Search for the cell housing the specified text and yield its [X, Y] center coordinate. 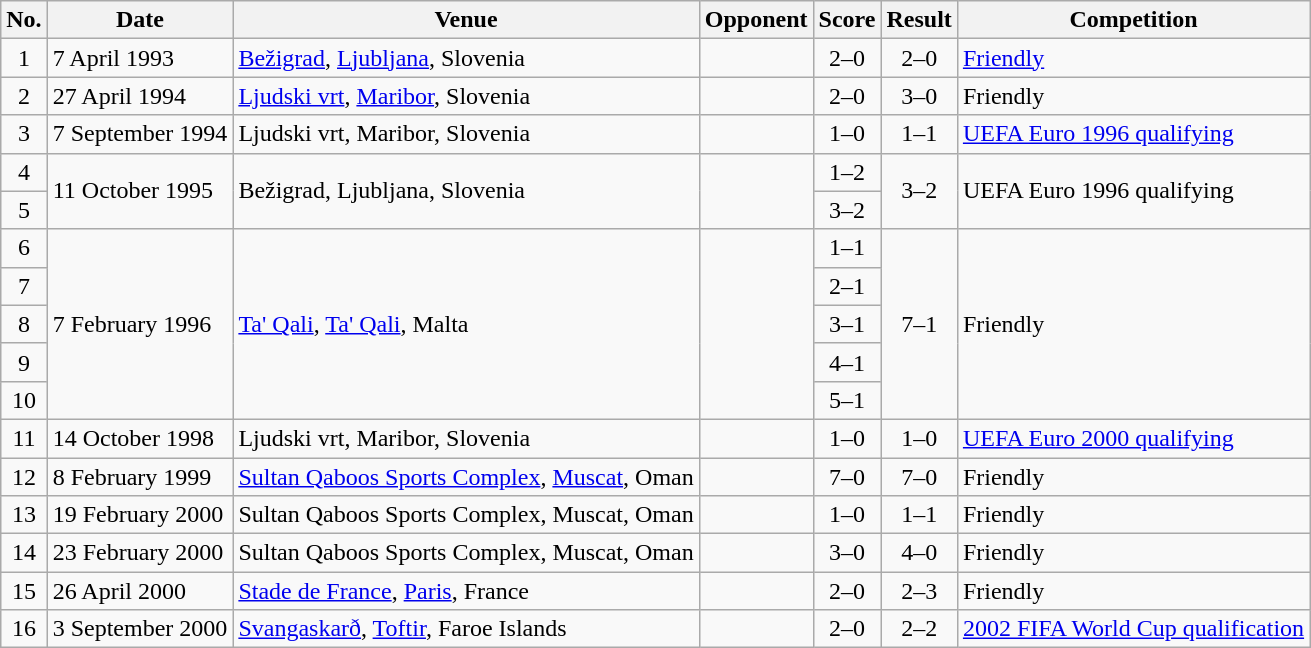
Date [140, 20]
3 September 2000 [140, 629]
26 April 2000 [140, 591]
Stade de France, Paris, France [466, 591]
7 [24, 286]
2 [24, 96]
Svangaskarð, Toftir, Faroe Islands [466, 629]
19 February 2000 [140, 515]
Competition [1133, 20]
7–1 [919, 324]
23 February 2000 [140, 553]
Opponent [756, 20]
8 [24, 324]
4–1 [847, 362]
11 October 1995 [140, 191]
27 April 1994 [140, 96]
7 September 1994 [140, 134]
5 [24, 210]
8 February 1999 [140, 477]
Ta' Qali, Ta' Qali, Malta [466, 324]
UEFA Euro 2000 qualifying [1133, 438]
16 [24, 629]
9 [24, 362]
4–0 [919, 553]
4 [24, 172]
13 [24, 515]
Result [919, 20]
2–2 [919, 629]
14 October 1998 [140, 438]
1 [24, 58]
11 [24, 438]
2–1 [847, 286]
15 [24, 591]
5–1 [847, 400]
1–2 [847, 172]
7 February 1996 [140, 324]
2–3 [919, 591]
12 [24, 477]
Score [847, 20]
10 [24, 400]
No. [24, 20]
3 [24, 134]
Venue [466, 20]
2002 FIFA World Cup qualification [1133, 629]
7 April 1993 [140, 58]
14 [24, 553]
6 [24, 248]
3–1 [847, 324]
